Find where the given text appears and provide that cell's center as [x, y] coordinate. 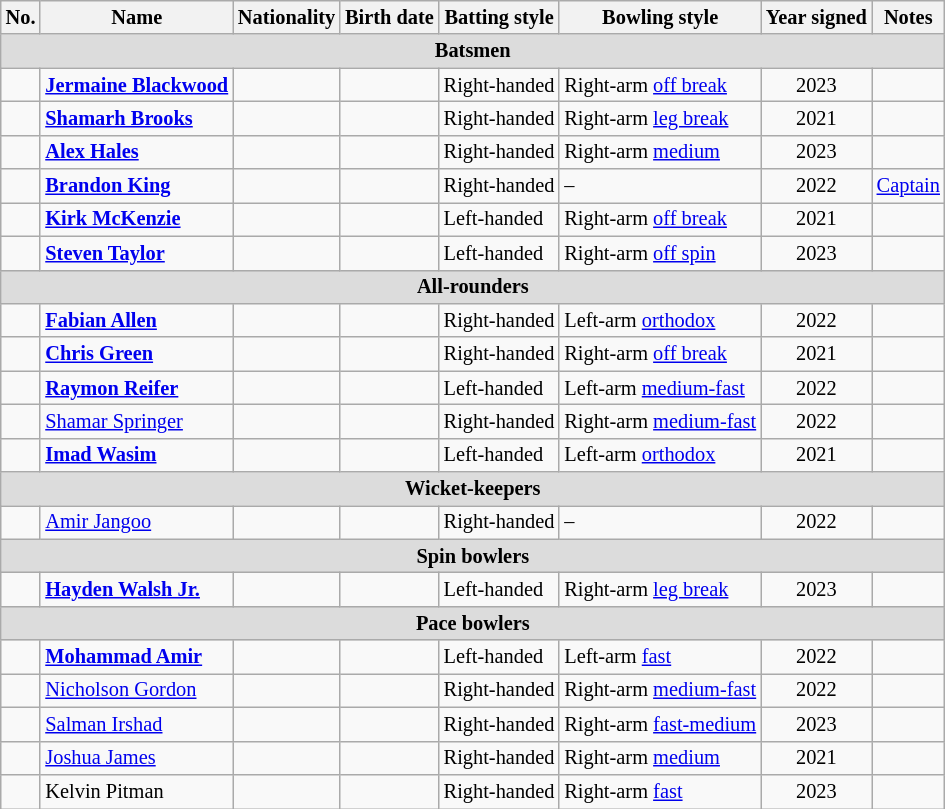
Spin bowlers [473, 556]
Birth date [390, 17]
Bowling style [660, 17]
Batsmen [473, 51]
Jermaine Blackwood [136, 85]
Year signed [816, 17]
Right-arm fast-medium [660, 724]
Kelvin Pitman [136, 791]
Notes [908, 17]
Amir Jangoo [136, 522]
Captain [908, 186]
Left-arm fast [660, 657]
Fabian Allen [136, 320]
Nicholson Gordon [136, 690]
Brandon King [136, 186]
Mohammad Amir [136, 657]
Chris Green [136, 354]
Imad Wasim [136, 455]
Pace bowlers [473, 623]
All-rounders [473, 287]
Joshua James [136, 758]
Kirk McKenzie [136, 219]
Right-arm fast [660, 791]
Batting style [500, 17]
Shamarh Brooks [136, 118]
Raymon Reifer [136, 388]
Salman Irshad [136, 724]
Alex Hales [136, 152]
Wicket-keepers [473, 489]
Nationality [286, 17]
Steven Taylor [136, 253]
Left-arm medium-fast [660, 388]
Shamar Springer [136, 421]
Name [136, 17]
Right-arm off spin [660, 253]
Hayden Walsh Jr. [136, 589]
No. [21, 17]
